Determine the (x, y) coordinate at the center of the cell enclosing the given text.  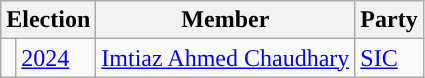
Election (48, 20)
Imtiaz Ahmed Chaudhary (226, 58)
Party (389, 20)
2024 (56, 58)
Member (226, 20)
SIC (389, 58)
